Extract the [X, Y] coordinate from the center of the cell holding the provided text.  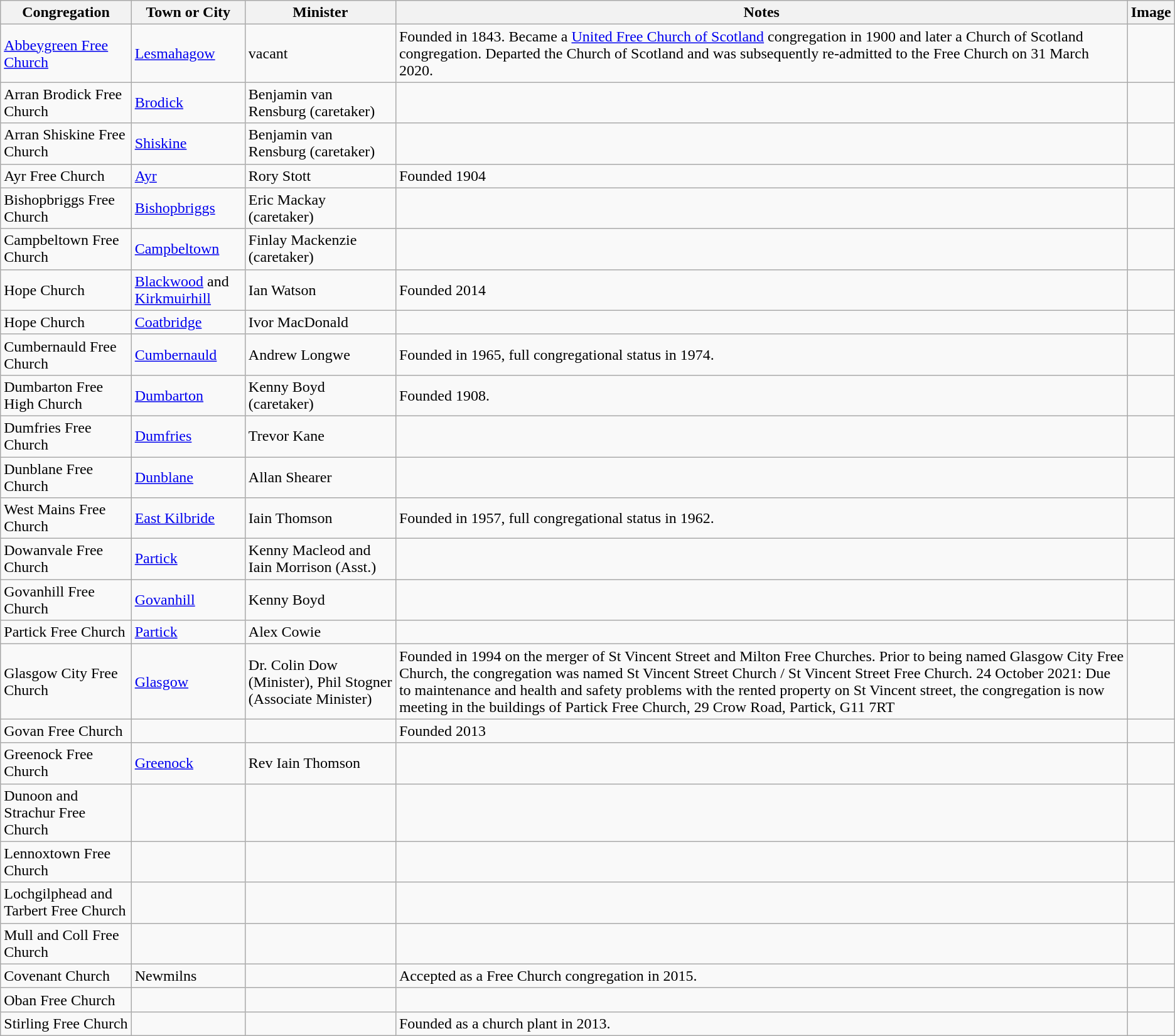
Ian Watson [320, 290]
Lochgilphead and Tarbert Free Church [66, 903]
Kenny Boyd [320, 600]
Greenock Free Church [66, 764]
Dunoon and Strachur Free Church [66, 812]
Coatbridge [188, 322]
Lesmahagow [188, 53]
Finlay Mackenzie (caretaker) [320, 249]
Bishopbriggs Free Church [66, 208]
Dunblane [188, 477]
Dunblane Free Church [66, 477]
Founded in 1965, full congregational status in 1974. [761, 354]
Allan Shearer [320, 477]
Glasgow [188, 682]
West Mains Free Church [66, 519]
Newmilns [188, 976]
Alex Cowie [320, 632]
Iain Thomson [320, 519]
Dumfries Free Church [66, 436]
Town or City [188, 13]
Andrew Longwe [320, 354]
Greenock [188, 764]
Trevor Kane [320, 436]
Dumbarton Free High Church [66, 396]
Govan Free Church [66, 731]
Shiskine [188, 143]
Lennoxtown Free Church [66, 861]
Stirling Free Church [66, 1023]
Covenant Church [66, 976]
Cumbernauld Free Church [66, 354]
Dowanvale Free Church [66, 559]
Image [1151, 13]
Partick Free Church [66, 632]
Bishopbriggs [188, 208]
East Kilbride [188, 519]
Arran Shiskine Free Church [66, 143]
Founded as a church plant in 2013. [761, 1023]
Campbeltown Free Church [66, 249]
Rev Iain Thomson [320, 764]
Abbeygreen Free Church [66, 53]
Founded in 1957, full congregational status in 1962. [761, 519]
Govanhill [188, 600]
Glasgow City Free Church [66, 682]
Arran Brodick Free Church [66, 103]
Founded 1908. [761, 396]
Cumbernauld [188, 354]
Dumfries [188, 436]
Notes [761, 13]
Kenny Macleod and Iain Morrison (Asst.) [320, 559]
Blackwood and Kirkmuirhill [188, 290]
Minister [320, 13]
Dr. Colin Dow (Minister), Phil Stogner (Associate Minister) [320, 682]
Founded 1904 [761, 176]
Eric Mackay (caretaker) [320, 208]
Accepted as a Free Church congregation in 2015. [761, 976]
Campbeltown [188, 249]
Congregation [66, 13]
Ivor MacDonald [320, 322]
Ayr [188, 176]
Brodick [188, 103]
Mull and Coll Free Church [66, 943]
Founded 2013 [761, 731]
Oban Free Church [66, 1000]
Rory Stott [320, 176]
Govanhill Free Church [66, 600]
Ayr Free Church [66, 176]
vacant [320, 53]
Kenny Boyd (caretaker) [320, 396]
Dumbarton [188, 396]
Founded 2014 [761, 290]
